For the text-containing cell, return its midpoint in (X, Y) coordinate format. 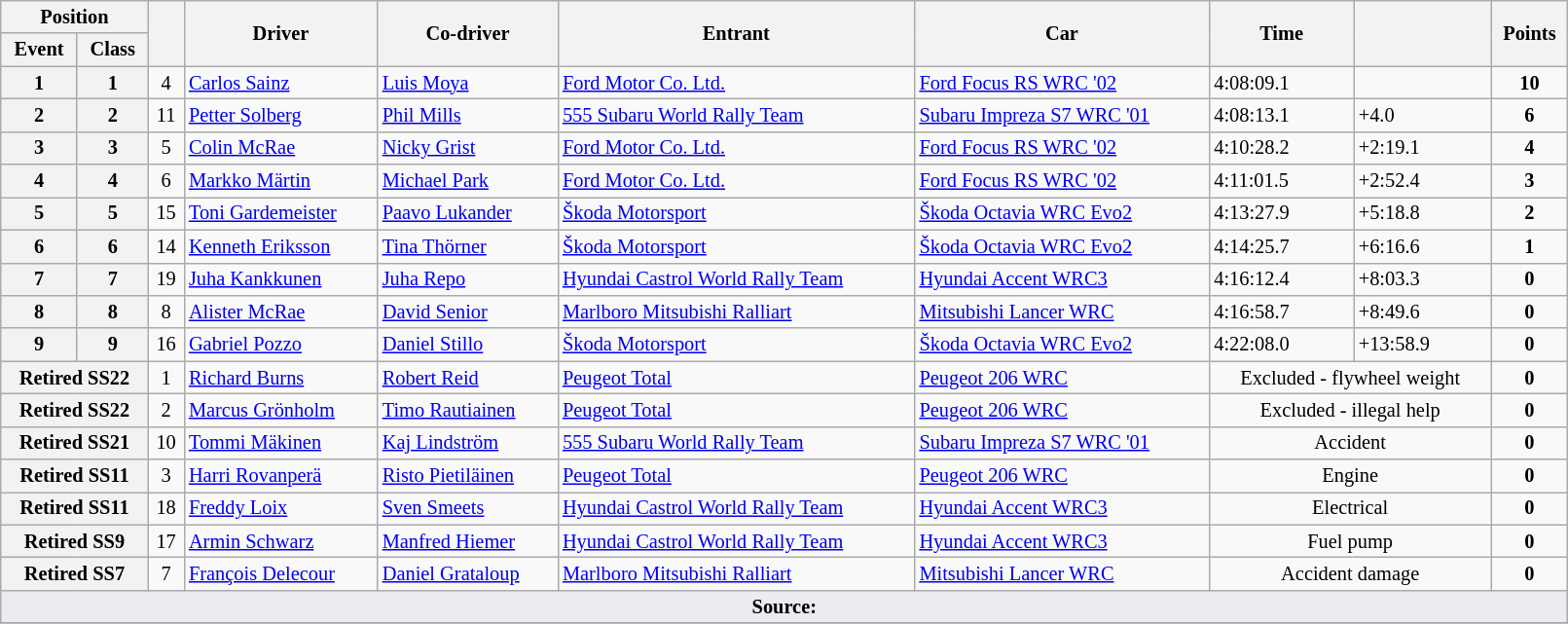
Juha Repo (467, 279)
Electrical (1350, 508)
4:10:28.2 (1281, 148)
Retired SS7 (74, 573)
Fuel pump (1350, 541)
+8:49.6 (1423, 312)
4:16:12.4 (1281, 279)
15 (165, 213)
+13:58.9 (1423, 345)
Toni Gardemeister (280, 213)
Tina Thörner (467, 246)
Paavo Lukander (467, 213)
Petter Solberg (280, 115)
Sven Smeets (467, 508)
+2:52.4 (1423, 181)
+2:19.1 (1423, 148)
François Delecour (280, 573)
4:08:13.1 (1281, 115)
+6:16.6 (1423, 246)
4:08:09.1 (1281, 83)
Marcus Grönholm (280, 410)
Manfred Hiemer (467, 541)
Robert Reid (467, 378)
+8:03.3 (1423, 279)
Time (1281, 33)
Freddy Loix (280, 508)
Excluded - illegal help (1350, 410)
Timo Rautiainen (467, 410)
Class (113, 50)
+4.0 (1423, 115)
4:16:58.7 (1281, 312)
David Senior (467, 312)
19 (165, 279)
Phil Mills (467, 115)
Harri Rovanperä (280, 476)
4:14:25.7 (1281, 246)
Risto Pietiläinen (467, 476)
Excluded - flywheel weight (1350, 378)
Tommi Mäkinen (280, 443)
Markko Märtin (280, 181)
Accident damage (1350, 573)
Co-driver (467, 33)
Armin Schwarz (280, 541)
Source: (784, 606)
Kenneth Eriksson (280, 246)
Car (1063, 33)
Engine (1350, 476)
Driver (280, 33)
Daniel Grataloup (467, 573)
Kaj Lindström (467, 443)
14 (165, 246)
Retired SS21 (74, 443)
Position (74, 17)
+5:18.8 (1423, 213)
Retired SS9 (74, 541)
Carlos Sainz (280, 83)
17 (165, 541)
Accident (1350, 443)
4:22:08.0 (1281, 345)
Michael Park (467, 181)
Event (39, 50)
11 (165, 115)
Alister McRae (280, 312)
Richard Burns (280, 378)
Entrant (736, 33)
4:13:27.9 (1281, 213)
18 (165, 508)
16 (165, 345)
Luis Moya (467, 83)
Gabriel Pozzo (280, 345)
4:11:01.5 (1281, 181)
Nicky Grist (467, 148)
Colin McRae (280, 148)
Juha Kankkunen (280, 279)
Daniel Stillo (467, 345)
Points (1530, 33)
